Output the [x, y] coordinate of the center of the cell containing the given text.  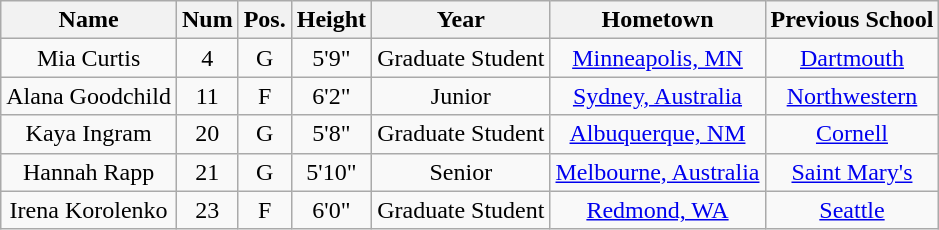
Height [331, 20]
6'2" [331, 96]
Saint Mary's [852, 172]
Junior [461, 96]
5'10" [331, 172]
Cornell [852, 134]
Num [207, 20]
20 [207, 134]
Minneapolis, MN [658, 58]
5'8" [331, 134]
21 [207, 172]
11 [207, 96]
Northwestern [852, 96]
4 [207, 58]
Previous School [852, 20]
6'0" [331, 210]
Kaya Ingram [89, 134]
Hannah Rapp [89, 172]
Alana Goodchild [89, 96]
Dartmouth [852, 58]
Melbourne, Australia [658, 172]
Year [461, 20]
Seattle [852, 210]
Pos. [264, 20]
Irena Korolenko [89, 210]
Sydney, Australia [658, 96]
Albuquerque, NM [658, 134]
Senior [461, 172]
Mia Curtis [89, 58]
Redmond, WA [658, 210]
5'9" [331, 58]
23 [207, 210]
Name [89, 20]
Hometown [658, 20]
